Pinpoint the cell where the given text exists, returning its (X, Y) midpoint coordinate. 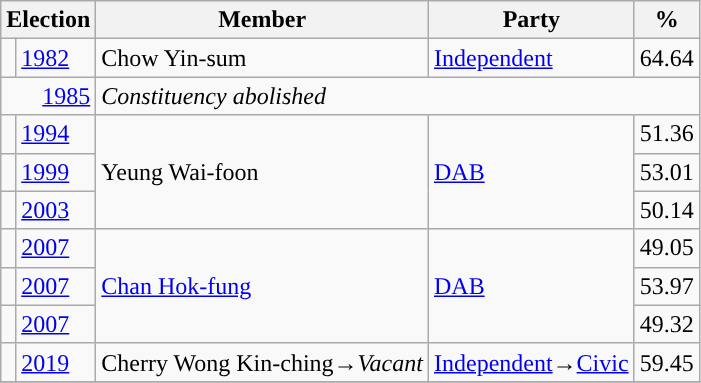
1994 (56, 134)
Independent (531, 58)
Party (531, 20)
59.45 (666, 362)
49.32 (666, 324)
1982 (56, 58)
51.36 (666, 134)
49.05 (666, 248)
Independent→Civic (531, 362)
1985 (48, 96)
Chan Hok-fung (262, 286)
Cherry Wong Kin-ching→Vacant (262, 362)
% (666, 20)
53.01 (666, 172)
2003 (56, 210)
Yeung Wai-foon (262, 172)
Member (262, 20)
2019 (56, 362)
64.64 (666, 58)
1999 (56, 172)
50.14 (666, 210)
Constituency abolished (398, 96)
53.97 (666, 286)
Election (48, 20)
Chow Yin-sum (262, 58)
